Locate the cell with the specified text and output its (X, Y) center coordinate. 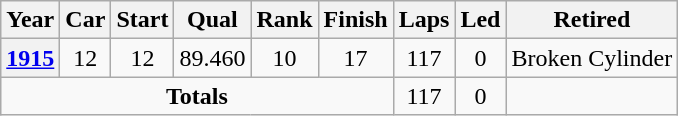
Year (30, 20)
Laps (424, 20)
Rank (284, 20)
Retired (592, 20)
Led (480, 20)
Totals (197, 96)
Qual (212, 20)
Car (86, 20)
89.460 (212, 58)
Finish (356, 20)
Broken Cylinder (592, 58)
1915 (30, 58)
10 (284, 58)
17 (356, 58)
Start (142, 20)
